Scan for the cell matching the given text and deliver its (X, Y) coordinate at center. 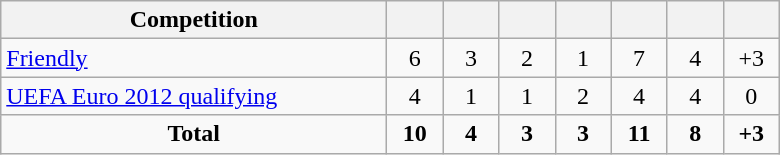
6 (415, 58)
Total (194, 134)
Friendly (194, 58)
UEFA Euro 2012 qualifying (194, 96)
Competition (194, 20)
7 (639, 58)
8 (695, 134)
10 (415, 134)
11 (639, 134)
0 (751, 96)
